Extract the [X, Y] coordinate from the center of the cell holding the provided text.  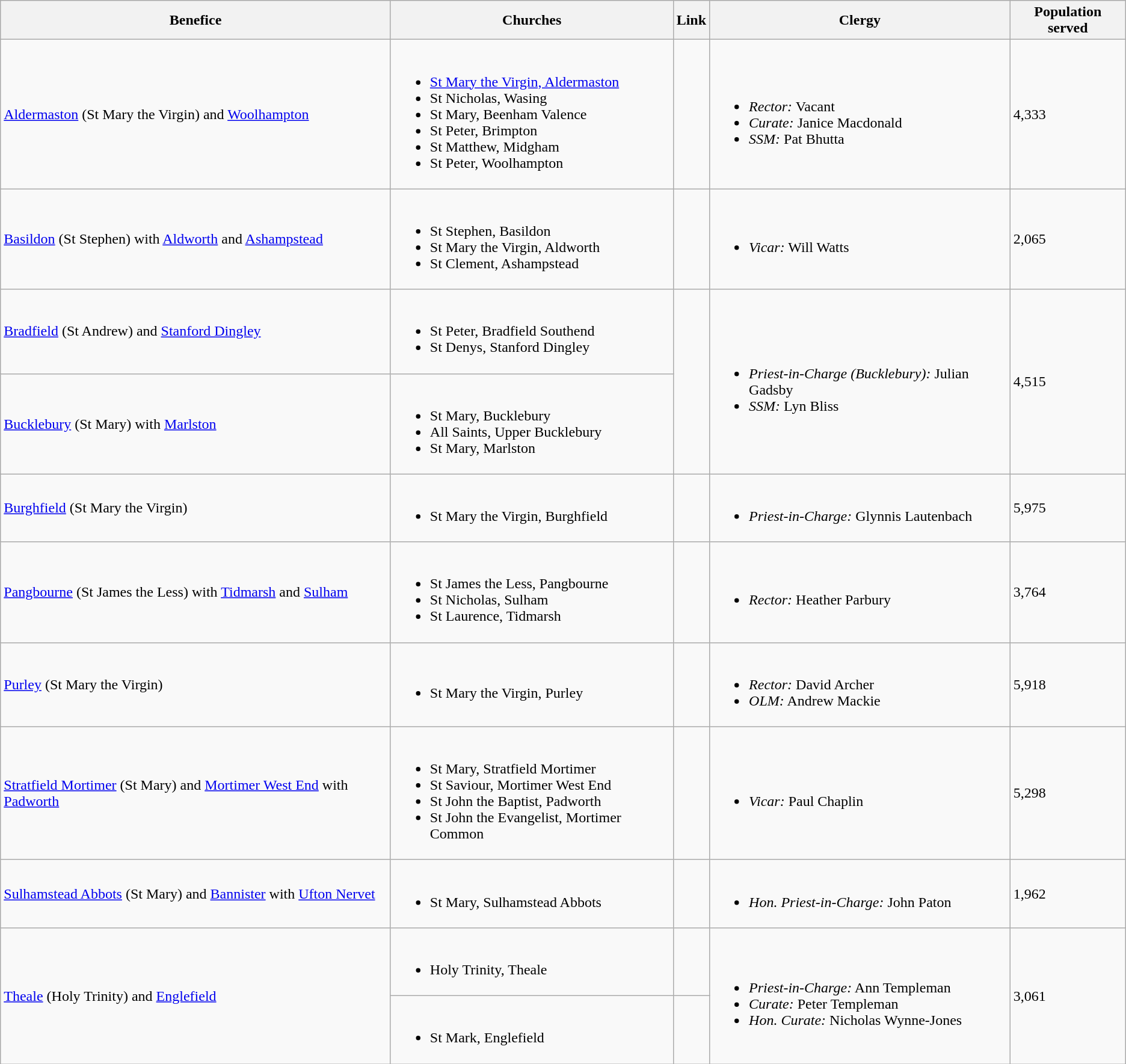
Priest-in-Charge (Bucklebury): Julian GadsbySSM: Lyn Bliss [860, 381]
St Mary, BuckleburyAll Saints, Upper BuckleburySt Mary, Marlston [532, 423]
Bradfield (St Andrew) and Stanford Dingley [196, 331]
St Mary, Stratfield MortimerSt Saviour, Mortimer West EndSt John the Baptist, PadworthSt John the Evangelist, Mortimer Common [532, 793]
Link [691, 20]
Vicar: Will Watts [860, 239]
Purley (St Mary the Virgin) [196, 684]
St Mary the Virgin, Purley [532, 684]
Vicar: Paul Chaplin [860, 793]
Priest-in-Charge: Glynnis Lautenbach [860, 508]
3,061 [1068, 995]
Theale (Holy Trinity) and Englefield [196, 995]
5,918 [1068, 684]
Churches [532, 20]
5,298 [1068, 793]
Sulhamstead Abbots (St Mary) and Bannister with Ufton Nervet [196, 894]
Clergy [860, 20]
Bucklebury (St Mary) with Marlston [196, 423]
St Stephen, BasildonSt Mary the Virgin, AldworthSt Clement, Ashampstead [532, 239]
3,764 [1068, 592]
Holy Trinity, Theale [532, 961]
St Peter, Bradfield Southend St Denys, Stanford Dingley [532, 331]
St Mary, Sulhamstead Abbots [532, 894]
Benefice [196, 20]
St James the Less, PangbourneSt Nicholas, SulhamSt Laurence, Tidmarsh [532, 592]
Pangbourne (St James the Less) with Tidmarsh and Sulham [196, 592]
Basildon (St Stephen) with Aldworth and Ashampstead [196, 239]
4,333 [1068, 114]
St Mark, Englefield [532, 1030]
Stratfield Mortimer (St Mary) and Mortimer West End with Padworth [196, 793]
4,515 [1068, 381]
Population served [1068, 20]
5,975 [1068, 508]
Priest-in-Charge: Ann TemplemanCurate: Peter TemplemanHon. Curate: Nicholas Wynne-Jones [860, 995]
Hon. Priest-in-Charge: John Paton [860, 894]
Aldermaston (St Mary the Virgin) and Woolhampton [196, 114]
2,065 [1068, 239]
Rector: VacantCurate: Janice MacdonaldSSM: Pat Bhutta [860, 114]
St Mary the Virgin, Burghfield [532, 508]
1,962 [1068, 894]
Rector: David ArcherOLM: Andrew Mackie [860, 684]
St Mary the Virgin, AldermastonSt Nicholas, WasingSt Mary, Beenham ValenceSt Peter, BrimptonSt Matthew, MidghamSt Peter, Woolhampton [532, 114]
Burghfield (St Mary the Virgin) [196, 508]
Rector: Heather Parbury [860, 592]
